Return (x, y) of the center of cell containing provided text 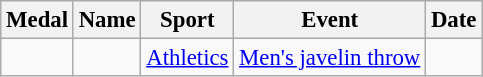
Date (454, 20)
Medal (38, 20)
Name (107, 20)
Athletics (188, 58)
Men's javelin throw (330, 58)
Sport (188, 20)
Event (330, 20)
